Pinpoint the cell where the given text exists, returning its [x, y] midpoint coordinate. 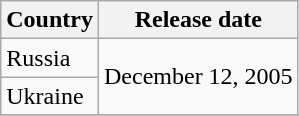
Russia [50, 58]
Country [50, 20]
December 12, 2005 [198, 77]
Ukraine [50, 96]
Release date [198, 20]
